Return the [X, Y] coordinate for the center point of the cell that contains the specified text.  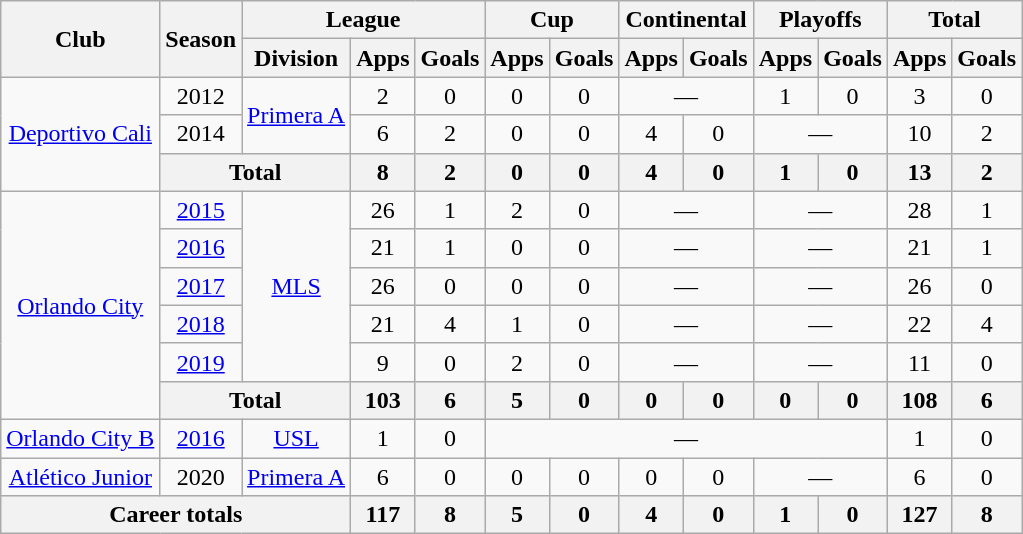
2012 [201, 96]
Deportivo Cali [80, 134]
9 [383, 362]
Club [80, 39]
League [364, 20]
11 [919, 362]
2015 [201, 210]
USL [296, 438]
10 [919, 134]
Cup [552, 20]
2019 [201, 362]
28 [919, 210]
2018 [201, 324]
Division [296, 58]
127 [919, 515]
2017 [201, 286]
117 [383, 515]
Playoffs [820, 20]
MLS [296, 286]
13 [919, 172]
Orlando City [80, 305]
Career totals [176, 515]
108 [919, 400]
2014 [201, 134]
Continental [686, 20]
103 [383, 400]
3 [919, 96]
Orlando City B [80, 438]
2020 [201, 477]
22 [919, 324]
Season [201, 39]
Atlético Junior [80, 477]
